Pinpoint the cell where the given text exists, returning its (X, Y) midpoint coordinate. 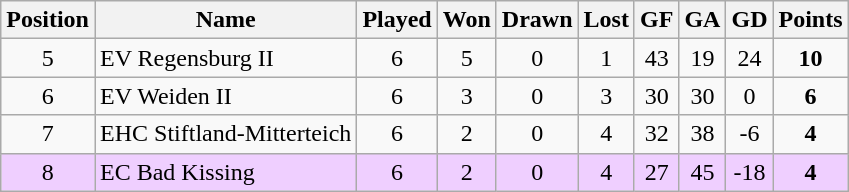
EV Weiden II (225, 96)
EV Regensburg II (225, 58)
EHC Stiftland-Mitterteich (225, 134)
GA (702, 20)
8 (48, 172)
1 (606, 58)
32 (656, 134)
Won (466, 20)
Lost (606, 20)
Points (810, 20)
27 (656, 172)
-18 (750, 172)
Position (48, 20)
Name (225, 20)
45 (702, 172)
43 (656, 58)
10 (810, 58)
EC Bad Kissing (225, 172)
GF (656, 20)
Drawn (537, 20)
19 (702, 58)
Played (397, 20)
GD (750, 20)
24 (750, 58)
7 (48, 134)
38 (702, 134)
-6 (750, 134)
